From the cell containing the given text, extract its center point as (X, Y) coordinate. 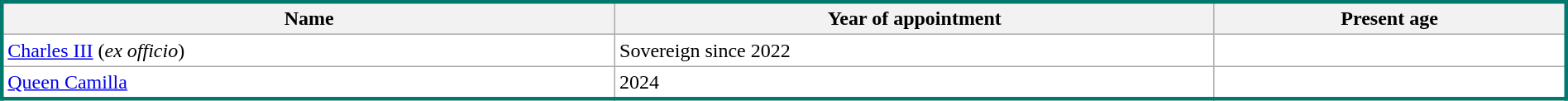
Name (308, 18)
Sovereign since 2022 (915, 50)
Queen Camilla (308, 83)
2024 (915, 83)
Charles III (ex officio) (308, 50)
Year of appointment (915, 18)
Present age (1390, 18)
